Extract the [X, Y] coordinate from the center of the cell holding the provided text.  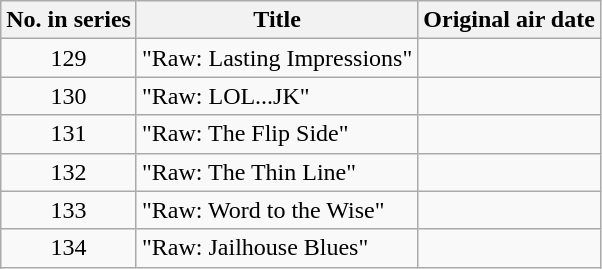
129 [69, 58]
130 [69, 96]
132 [69, 172]
134 [69, 248]
131 [69, 134]
"Raw: Word to the Wise" [276, 210]
No. in series [69, 20]
133 [69, 210]
"Raw: LOL...JK" [276, 96]
"Raw: The Flip Side" [276, 134]
"Raw: Jailhouse Blues" [276, 248]
Original air date [510, 20]
"Raw: Lasting Impressions" [276, 58]
"Raw: The Thin Line" [276, 172]
Title [276, 20]
